Determine the [X, Y] coordinate at the center of the cell enclosing the given text.  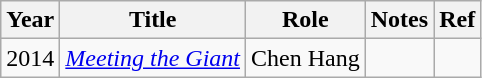
Meeting the Giant [153, 58]
Ref [458, 20]
Notes [399, 20]
Chen Hang [306, 58]
Title [153, 20]
Role [306, 20]
Year [30, 20]
2014 [30, 58]
